Find where the given text appears and provide that cell's center as (X, Y) coordinate. 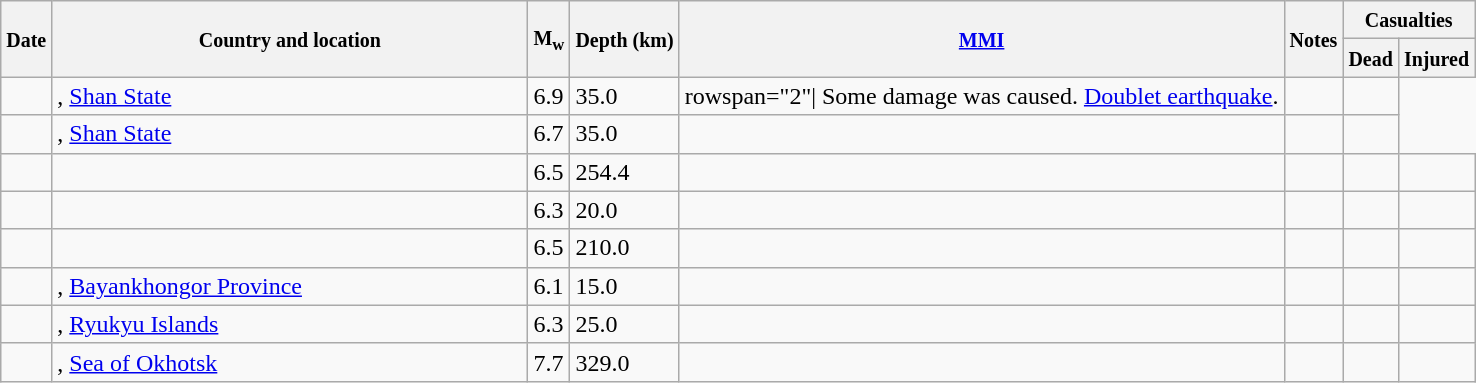
Mw (549, 39)
MMI (982, 39)
20.0 (624, 210)
6.9 (549, 96)
Injured (1436, 58)
Notes (1314, 39)
254.4 (624, 172)
6.7 (549, 134)
15.0 (624, 286)
, Bayankhongor Province (290, 286)
Country and location (290, 39)
Dead (1371, 58)
, Ryukyu Islands (290, 324)
Casualties (1409, 20)
6.1 (549, 286)
25.0 (624, 324)
, Sea of Okhotsk (290, 362)
329.0 (624, 362)
Depth (km) (624, 39)
rowspan="2"| Some damage was caused. Doublet earthquake. (982, 96)
7.7 (549, 362)
Date (26, 39)
210.0 (624, 248)
